Find where the given text appears and provide that cell's center as [x, y] coordinate. 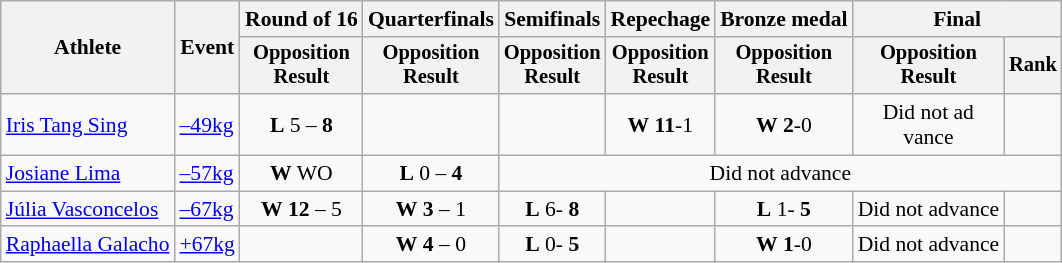
W 4 – 0 [431, 245]
L 5 – 8 [302, 124]
Round of 16 [302, 19]
–67kg [206, 209]
W 1-0 [784, 245]
Raphaella Galacho [88, 245]
Rank [1033, 66]
Josiane Lima [88, 174]
+67kg [206, 245]
Semifinals [552, 19]
–57kg [206, 174]
Quarterfinals [431, 19]
W 3 – 1 [431, 209]
L 6- 8 [552, 209]
W 12 – 5 [302, 209]
L 1- 5 [784, 209]
L 0 – 4 [431, 174]
Final [958, 19]
Athlete [88, 48]
W 11-1 [660, 124]
Iris Tang Sing [88, 124]
Repechage [660, 19]
W 2-0 [784, 124]
Event [206, 48]
–49kg [206, 124]
W WO [302, 174]
Júlia Vasconcelos [88, 209]
Bronze medal [784, 19]
L 0- 5 [552, 245]
